Provide the (x, y) coordinate of the cell's center where the given text is located.  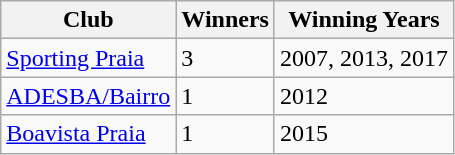
Club (88, 20)
Winning Years (364, 20)
2015 (364, 134)
ADESBA/Bairro (88, 96)
3 (226, 58)
Winners (226, 20)
Sporting Praia (88, 58)
Boavista Praia (88, 134)
2012 (364, 96)
2007, 2013, 2017 (364, 58)
